Pinpoint the cell where the given text exists, returning its (X, Y) midpoint coordinate. 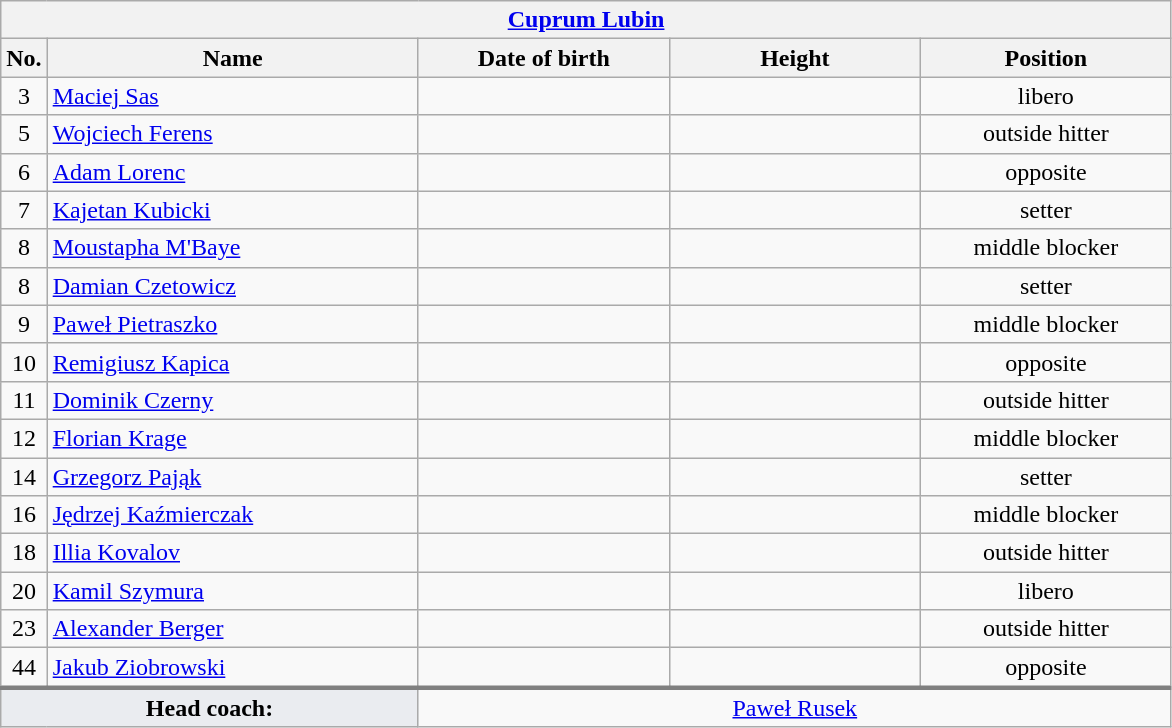
Maciej Sas (232, 96)
No. (24, 58)
Name (232, 58)
Damian Czetowicz (232, 286)
10 (24, 362)
Position (1046, 58)
6 (24, 172)
Kamil Szymura (232, 591)
Cuprum Lubin (586, 20)
Adam Lorenc (232, 172)
18 (24, 553)
12 (24, 438)
16 (24, 515)
23 (24, 629)
20 (24, 591)
Moustapha M'Baye (232, 248)
11 (24, 400)
Jędrzej Kaźmierczak (232, 515)
Alexander Berger (232, 629)
5 (24, 134)
Remigiusz Kapica (232, 362)
Florian Krage (232, 438)
Grzegorz Pająk (232, 477)
Dominik Czerny (232, 400)
3 (24, 96)
Paweł Pietraszko (232, 324)
Jakub Ziobrowski (232, 668)
14 (24, 477)
7 (24, 210)
Kajetan Kubicki (232, 210)
44 (24, 668)
Head coach: (210, 707)
Wojciech Ferens (232, 134)
Paweł Rusek (794, 707)
Date of birth (544, 58)
Height (794, 58)
Illia Kovalov (232, 553)
9 (24, 324)
